Pinpoint the cell where the given text exists, returning its (x, y) midpoint coordinate. 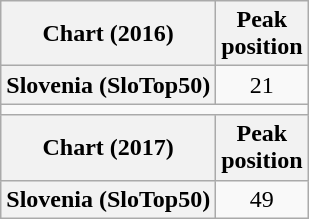
49 (262, 199)
21 (262, 85)
Chart (2017) (108, 148)
Chart (2016) (108, 34)
